Detect which cell encompasses the target text, then output its (X, Y) center coordinate. 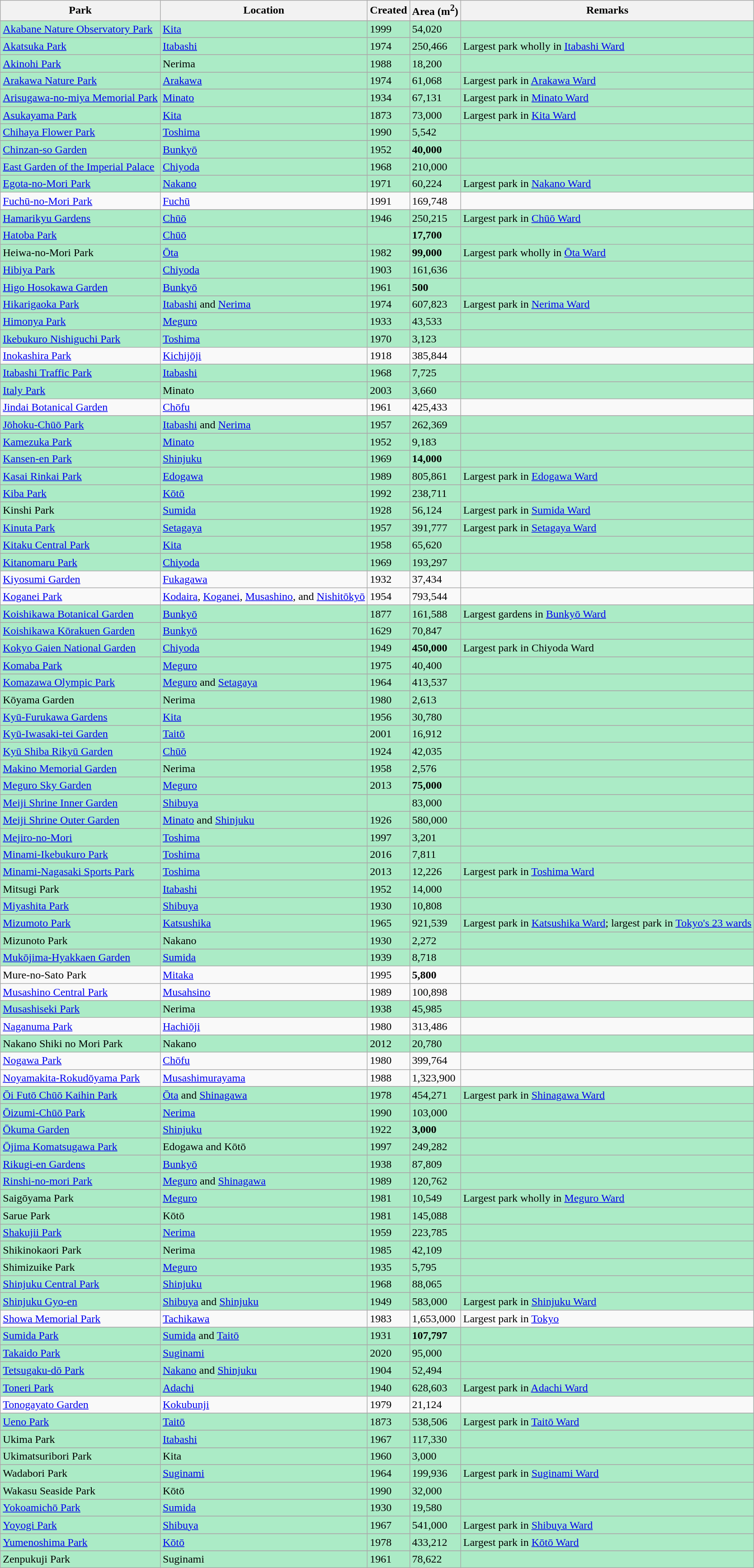
Largest park in Chiyoda Ward (608, 648)
Koishikawa Botanical Garden (80, 613)
2001 (389, 734)
Fukagawa (264, 579)
Kodaira, Koganei, Musashino, and Nishitōkyō (264, 596)
Remarks (608, 11)
Kitanomaru Park (80, 562)
Largest park in Chūō Ward (608, 218)
169,748 (435, 201)
99,000 (435, 253)
1918 (389, 356)
1960 (389, 1456)
Ōta (264, 253)
Kyū-Furukawa Gardens (80, 717)
Edogawa (264, 476)
Arisugawa-no-miya Memorial Park (80, 98)
1932 (389, 579)
Mitaka (264, 975)
1931 (389, 1336)
Kamezuka Park (80, 442)
Sumida Park (80, 1336)
Akabane Nature Observatory Park (80, 29)
Jindai Botanical Garden (80, 407)
Italy Park (80, 390)
1959 (389, 1233)
Mitsugi Park (80, 889)
10,808 (435, 906)
541,000 (435, 1525)
1983 (389, 1319)
67,131 (435, 98)
1933 (389, 321)
9,183 (435, 442)
Musashimurayama (264, 1078)
32,000 (435, 1491)
Shimizuike Park (80, 1267)
Chinzan-so Garden (80, 150)
1995 (389, 975)
1928 (389, 510)
2012 (389, 1044)
Koishikawa Kōrakuen Garden (80, 631)
3,123 (435, 338)
Tetsugaku-dō Park (80, 1370)
391,777 (435, 528)
Takaido Park (80, 1353)
37,434 (435, 579)
538,506 (435, 1422)
3,201 (435, 837)
Noyamakita-Rokudōyama Park (80, 1078)
385,844 (435, 356)
12,226 (435, 871)
20,780 (435, 1044)
Mure-no-Sato Park (80, 975)
Largest park in Suginami Ward (608, 1474)
238,711 (435, 493)
145,088 (435, 1216)
Fuchū-no-Mori Park (80, 201)
Zenpukuji Park (80, 1559)
425,433 (435, 407)
Kinuta Park (80, 528)
Sarue Park (80, 1216)
East Garden of the Imperial Palace (80, 167)
249,282 (435, 1147)
Katsushika (264, 923)
65,620 (435, 545)
Kiba Park (80, 493)
60,224 (435, 184)
Largest park in Nerima Ward (608, 304)
Tonogayato Garden (80, 1404)
Kokyo Gaien National Garden (80, 648)
40,400 (435, 665)
Hachiōji (264, 1026)
1935 (389, 1267)
Created (389, 11)
Mukōjima-Hyakkaen Garden (80, 958)
Largest park in Adachi Ward (608, 1387)
Ōi Futō Chūō Kaihin Park (80, 1095)
Jōhoku-Chūō Park (80, 425)
88,065 (435, 1284)
1982 (389, 253)
21,124 (435, 1404)
Arakawa Nature Park (80, 80)
Kinshi Park (80, 510)
1904 (389, 1370)
Fuchū (264, 201)
1971 (389, 184)
Asukayama Park (80, 115)
Shibuya and Shinjuku (264, 1301)
42,109 (435, 1250)
1926 (389, 820)
1991 (389, 201)
250,466 (435, 46)
Largest park in Nakano Ward (608, 184)
1965 (389, 923)
Adachi (264, 1387)
Rinshi-no-mori Park (80, 1181)
1999 (389, 29)
Largest park in Kōtō Ward (608, 1542)
30,780 (435, 717)
Shinjuku Gyo-en (80, 1301)
Showa Memorial Park (80, 1319)
1992 (389, 493)
5,800 (435, 975)
95,000 (435, 1353)
2,272 (435, 941)
Akinohi Park (80, 63)
10,549 (435, 1198)
Ōizumi-Chūō Park (80, 1112)
580,000 (435, 820)
Musashiseki Park (80, 1009)
413,537 (435, 683)
805,861 (435, 476)
1975 (389, 665)
Hikarigaoka Park (80, 304)
Largest park in Kita Ward (608, 115)
Sumida and Taitō (264, 1336)
Largest park in Minato Ward (608, 98)
103,000 (435, 1112)
Edogawa and Kōtō (264, 1147)
61,068 (435, 80)
Ukima Park (80, 1439)
Mejiro-no-Mori (80, 837)
2,576 (435, 768)
583,000 (435, 1301)
Tachikawa (264, 1319)
17,700 (435, 235)
Kasai Rinkai Park (80, 476)
87,809 (435, 1164)
Shakujii Park (80, 1233)
Musashino Central Park (80, 992)
Wadabori Park (80, 1474)
1970 (389, 338)
Mizumoto Park (80, 923)
Largest park wholly in Meguro Ward (608, 1198)
Park (80, 11)
Musahsino (264, 992)
454,271 (435, 1095)
8,718 (435, 958)
Nakano and Shinjuku (264, 1370)
921,539 (435, 923)
83,000 (435, 803)
Nogawa Park (80, 1061)
Arakawa (264, 80)
75,000 (435, 786)
Komaba Park (80, 665)
Minato and Shinjuku (264, 820)
2,613 (435, 700)
210,000 (435, 167)
Kiyosumi Garden (80, 579)
161,636 (435, 270)
2020 (389, 1353)
2003 (389, 390)
Koganei Park (80, 596)
Meguro and Shinagawa (264, 1181)
7,725 (435, 373)
Komazawa Olympic Park (80, 683)
628,603 (435, 1387)
52,494 (435, 1370)
2016 (389, 854)
1903 (389, 270)
Akatsuka Park (80, 46)
Largest park wholly in Itabashi Ward (608, 46)
1,323,900 (435, 1078)
399,764 (435, 1061)
73,000 (435, 115)
Kokubunji (264, 1404)
Itabashi Traffic Park (80, 373)
100,898 (435, 992)
Meiji Shrine Inner Garden (80, 803)
Area (m2) (435, 11)
Yoyogi Park (80, 1525)
1,653,000 (435, 1319)
Largest park in Edogawa Ward (608, 476)
107,797 (435, 1336)
Largest park in Shinagawa Ward (608, 1095)
Meguro and Setagaya (264, 683)
262,369 (435, 425)
19,580 (435, 1508)
Makino Memorial Garden (80, 768)
Hibiya Park (80, 270)
1924 (389, 751)
Kichijōji (264, 356)
Saigōyama Park (80, 1198)
450,000 (435, 648)
Shinjuku Central Park (80, 1284)
793,544 (435, 596)
Mizunoto Park (80, 941)
Kyū-Iwasaki-tei Garden (80, 734)
1934 (389, 98)
313,486 (435, 1026)
117,330 (435, 1439)
43,533 (435, 321)
56,124 (435, 510)
1940 (389, 1387)
1985 (389, 1250)
250,215 (435, 218)
Ōta and Shinagawa (264, 1095)
Nakano Shiki no Mori Park (80, 1044)
Miyashita Park (80, 906)
Yokoamichō Park (80, 1508)
Kitaku Central Park (80, 545)
Largest park in Shibuya Ward (608, 1525)
1939 (389, 958)
Ueno Park (80, 1422)
1922 (389, 1129)
Minami-Nagasaki Sports Park (80, 871)
1629 (389, 631)
Hatoba Park (80, 235)
Minami-Ikebukuro Park (80, 854)
1877 (389, 613)
Meiji Shrine Outer Garden (80, 820)
Higo Hosokawa Garden (80, 287)
45,985 (435, 1009)
Naganuma Park (80, 1026)
199,936 (435, 1474)
Ōkuma Garden (80, 1129)
1979 (389, 1404)
42,035 (435, 751)
Toneri Park (80, 1387)
Ikebukuro Nishiguchi Park (80, 338)
161,588 (435, 613)
7,811 (435, 854)
Ukimatsuribori Park (80, 1456)
Largest park wholly in Ōta Ward (608, 253)
18,200 (435, 63)
Himonya Park (80, 321)
Largest park in Tokyo (608, 1319)
Kansen-en Park (80, 459)
1954 (389, 596)
Rikugi-en Gardens (80, 1164)
Largest park in Arakawa Ward (608, 80)
Kyū Shiba Rikyū Garden (80, 751)
223,785 (435, 1233)
500 (435, 287)
Yumenoshima Park (80, 1542)
433,212 (435, 1542)
54,020 (435, 29)
Hamarikyu Gardens (80, 218)
Largest park in Taitō Ward (608, 1422)
Largest park in Katsushika Ward; largest park in Tokyo's 23 wards (608, 923)
1956 (389, 717)
Shikinokaori Park (80, 1250)
16,912 (435, 734)
Chihaya Flower Park (80, 132)
Ōjima Komatsugawa Park (80, 1147)
Largest park in Sumida Ward (608, 510)
Location (264, 11)
40,000 (435, 150)
1946 (389, 218)
Egota-no-Mori Park (80, 184)
Inokashira Park (80, 356)
Largest park in Setagaya Ward (608, 528)
Largest gardens in Bunkyō Ward (608, 613)
3,660 (435, 390)
193,297 (435, 562)
607,823 (435, 304)
70,847 (435, 631)
Heiwa-no-Mori Park (80, 253)
Largest park in Toshima Ward (608, 871)
Meguro Sky Garden (80, 786)
78,622 (435, 1559)
Largest park in Shinjuku Ward (608, 1301)
Wakasu Seaside Park (80, 1491)
5,795 (435, 1267)
120,762 (435, 1181)
5,542 (435, 132)
Setagaya (264, 528)
Kōyama Garden (80, 700)
